From the cell containing the given text, extract its center point as (x, y) coordinate. 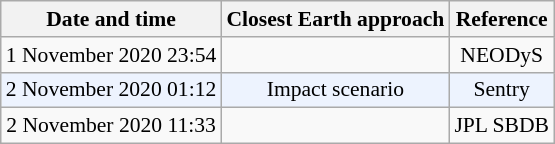
2 November 2020 01:12 (112, 90)
1 November 2020 23:54 (112, 55)
Date and time (112, 19)
Impact scenario (335, 90)
NEODyS (502, 55)
Sentry (502, 90)
2 November 2020 11:33 (112, 126)
JPL SBDB (502, 126)
Reference (502, 19)
Closest Earth approach (335, 19)
